Return [x, y] of the center of cell containing provided text 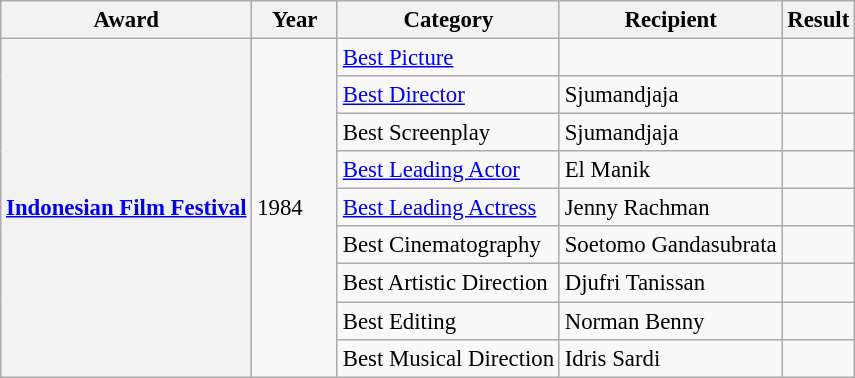
Best Editing [448, 321]
Best Leading Actress [448, 208]
Soetomo Gandasubrata [670, 245]
Best Leading Actor [448, 170]
Jenny Rachman [670, 208]
Result [818, 20]
Best Musical Direction [448, 358]
Best Director [448, 95]
Best Artistic Direction [448, 283]
Award [126, 20]
Indonesian Film Festival [126, 208]
1984 [295, 208]
Best Cinematography [448, 245]
Year [295, 20]
Best Screenplay [448, 133]
Best Picture [448, 58]
El Manik [670, 170]
Category [448, 20]
Norman Benny [670, 321]
Recipient [670, 20]
Idris Sardi [670, 358]
Djufri Tanissan [670, 283]
